Identify which cell holds the provided text, then report its (X, Y) central coordinate. 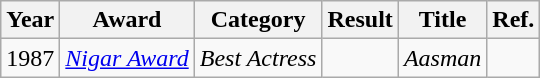
Best Actress (258, 58)
Title (442, 20)
Category (258, 20)
Ref. (514, 20)
Nigar Award (127, 58)
Result (360, 20)
Award (127, 20)
Year (30, 20)
1987 (30, 58)
Aasman (442, 58)
